Identify which cell holds the provided text, then report its [X, Y] central coordinate. 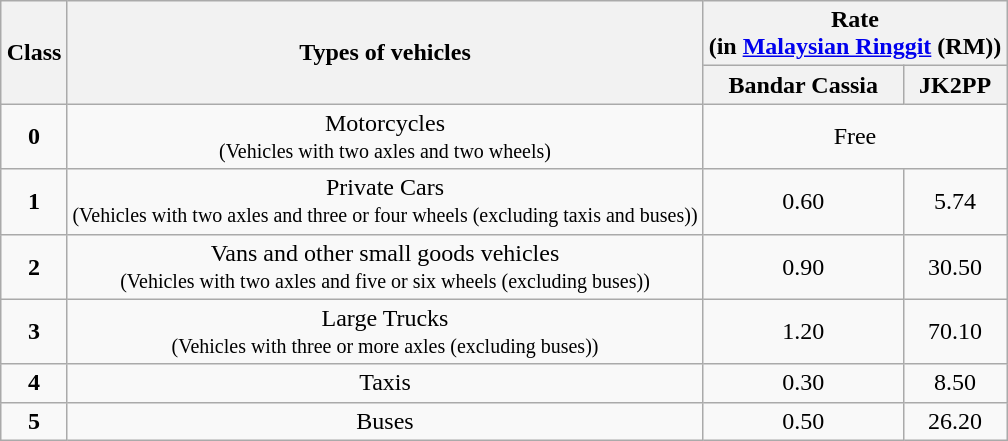
Buses [385, 421]
Taxis [385, 383]
26.20 [955, 421]
Types of vehicles [385, 52]
5 [34, 421]
Vans and other small goods vehicles(Vehicles with two axles and five or six wheels (excluding buses)) [385, 266]
Rate(in Malaysian Ringgit (RM)) [855, 34]
Large Trucks(Vehicles with three or more axles (excluding buses)) [385, 332]
0.30 [803, 383]
1.20 [803, 332]
0.60 [803, 202]
30.50 [955, 266]
0.90 [803, 266]
4 [34, 383]
3 [34, 332]
70.10 [955, 332]
Motorcycles(Vehicles with two axles and two wheels) [385, 136]
Bandar Cassia [803, 85]
Free [855, 136]
5.74 [955, 202]
0 [34, 136]
2 [34, 266]
1 [34, 202]
Private Cars(Vehicles with two axles and three or four wheels (excluding taxis and buses)) [385, 202]
Class [34, 52]
0.50 [803, 421]
JK2PP [955, 85]
8.50 [955, 383]
